Locate the cell with the specified text and output its [x, y] center coordinate. 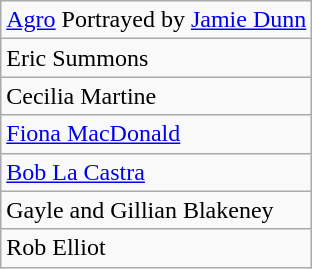
Cecilia Martine [156, 96]
Rob Elliot [156, 248]
Bob La Castra [156, 172]
Eric Summons [156, 58]
Fiona MacDonald [156, 134]
Agro Portrayed by Jamie Dunn [156, 20]
Gayle and Gillian Blakeney [156, 210]
